Pinpoint the cell where the given text exists, returning its (X, Y) midpoint coordinate. 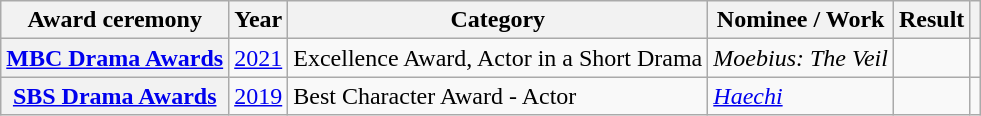
Year (258, 20)
Result (931, 20)
Nominee / Work (801, 20)
Excellence Award, Actor in a Short Drama (498, 58)
Category (498, 20)
Award ceremony (115, 20)
Best Character Award - Actor (498, 96)
2019 (258, 96)
MBC Drama Awards (115, 58)
Haechi (801, 96)
2021 (258, 58)
Moebius: The Veil (801, 58)
SBS Drama Awards (115, 96)
